Determine the (x, y) coordinate at the center of the cell enclosing the given text.  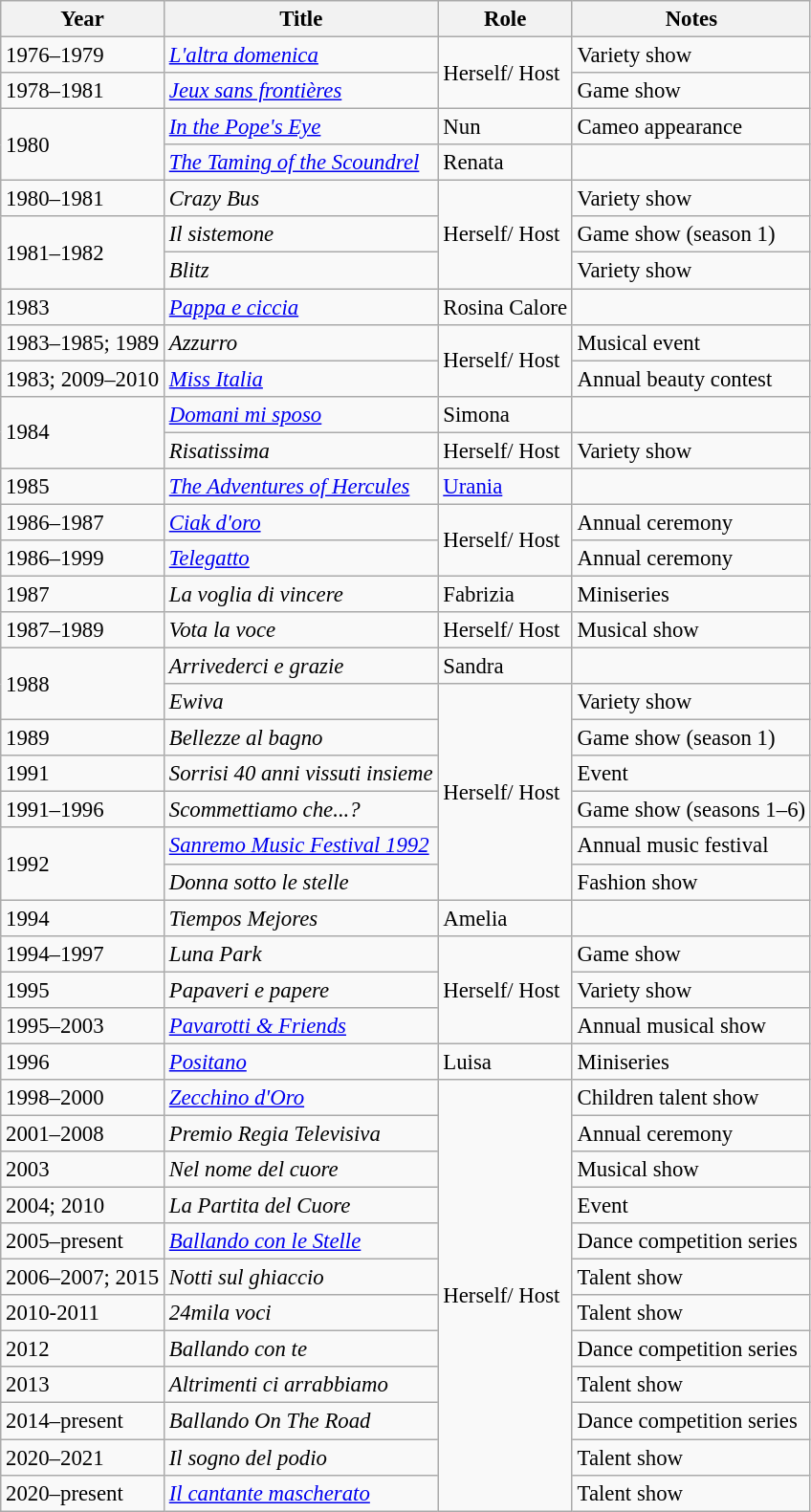
1978–1981 (82, 91)
Risatissima (300, 450)
La voglia di vincere (300, 594)
1989 (82, 738)
Ewiva (300, 702)
Notes (690, 19)
Blitz (300, 271)
2014–present (82, 1421)
Annual beauty contest (690, 379)
Rosina Calore (505, 307)
Ballando On The Road (300, 1421)
Sandra (505, 667)
1996 (82, 1062)
The Taming of the Scoundrel (300, 163)
Scommettiamo che...? (300, 810)
Renata (505, 163)
1994–1997 (82, 953)
Luisa (505, 1062)
Year (82, 19)
Ciak d'oro (300, 522)
Sanremo Music Festival 1992 (300, 846)
2020–2021 (82, 1457)
1983; 2009–2010 (82, 379)
Vota la voce (300, 630)
Il sistemone (300, 234)
1985 (82, 487)
Bellezze al bagno (300, 738)
Zecchino d'Oro (300, 1098)
Premio Regia Televisiva (300, 1133)
2020–present (82, 1493)
Nun (505, 127)
2010-2011 (82, 1313)
Positano (300, 1062)
Domani mi sposo (300, 414)
1980 (82, 145)
Tiempos Mejores (300, 918)
1988 (82, 685)
1987 (82, 594)
1984 (82, 432)
1998–2000 (82, 1098)
Papaveri e papere (300, 990)
1995 (82, 990)
1981–1982 (82, 252)
Children talent show (690, 1098)
2013 (82, 1386)
Ballando con te (300, 1349)
Annual music festival (690, 846)
Il sogno del podio (300, 1457)
Nel nome del cuore (300, 1170)
1991 (82, 774)
Altrimenti ci arrabbiamo (300, 1386)
Crazy Bus (300, 199)
2012 (82, 1349)
2001–2008 (82, 1133)
1992 (82, 865)
1987–1989 (82, 630)
Sorrisi 40 anni vissuti insieme (300, 774)
Ballando con le Stelle (300, 1241)
Donna sotto le stelle (300, 882)
Game show (seasons 1–6) (690, 810)
Fabrizia (505, 594)
24mila voci (300, 1313)
Notti sul ghiaccio (300, 1278)
In the Pope's Eye (300, 127)
1994 (82, 918)
La Partita del Cuore (300, 1206)
Luna Park (300, 953)
The Adventures of Hercules (300, 487)
Amelia (505, 918)
Annual musical show (690, 1026)
Arrivederci e grazie (300, 667)
Cameo appearance (690, 127)
1991–1996 (82, 810)
Musical event (690, 342)
1986–1999 (82, 559)
2003 (82, 1170)
2005–present (82, 1241)
1986–1987 (82, 522)
Pappa e ciccia (300, 307)
1983–1985; 1989 (82, 342)
1995–2003 (82, 1026)
Title (300, 19)
Pavarotti & Friends (300, 1026)
Urania (505, 487)
1976–1979 (82, 55)
Miss Italia (300, 379)
L'altra domenica (300, 55)
Role (505, 19)
Il cantante mascherato (300, 1493)
Azzurro (300, 342)
Fashion show (690, 882)
Telegatto (300, 559)
2004; 2010 (82, 1206)
Simona (505, 414)
2006–2007; 2015 (82, 1278)
Jeux sans frontières (300, 91)
1980–1981 (82, 199)
1983 (82, 307)
